For the text-containing cell, return its midpoint in (x, y) coordinate format. 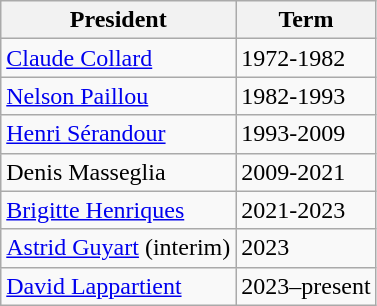
Astrid Guyart (interim) (118, 248)
2009-2021 (306, 172)
2021-2023 (306, 210)
Brigitte Henriques (118, 210)
1972-1982 (306, 58)
1993-2009 (306, 134)
David Lappartient (118, 286)
Denis Masseglia (118, 172)
Term (306, 20)
2023 (306, 248)
2023–present (306, 286)
Nelson Paillou (118, 96)
1982-1993 (306, 96)
Claude Collard (118, 58)
Henri Sérandour (118, 134)
President (118, 20)
